Provide the (x, y) coordinate of the cell's center where the given text is located.  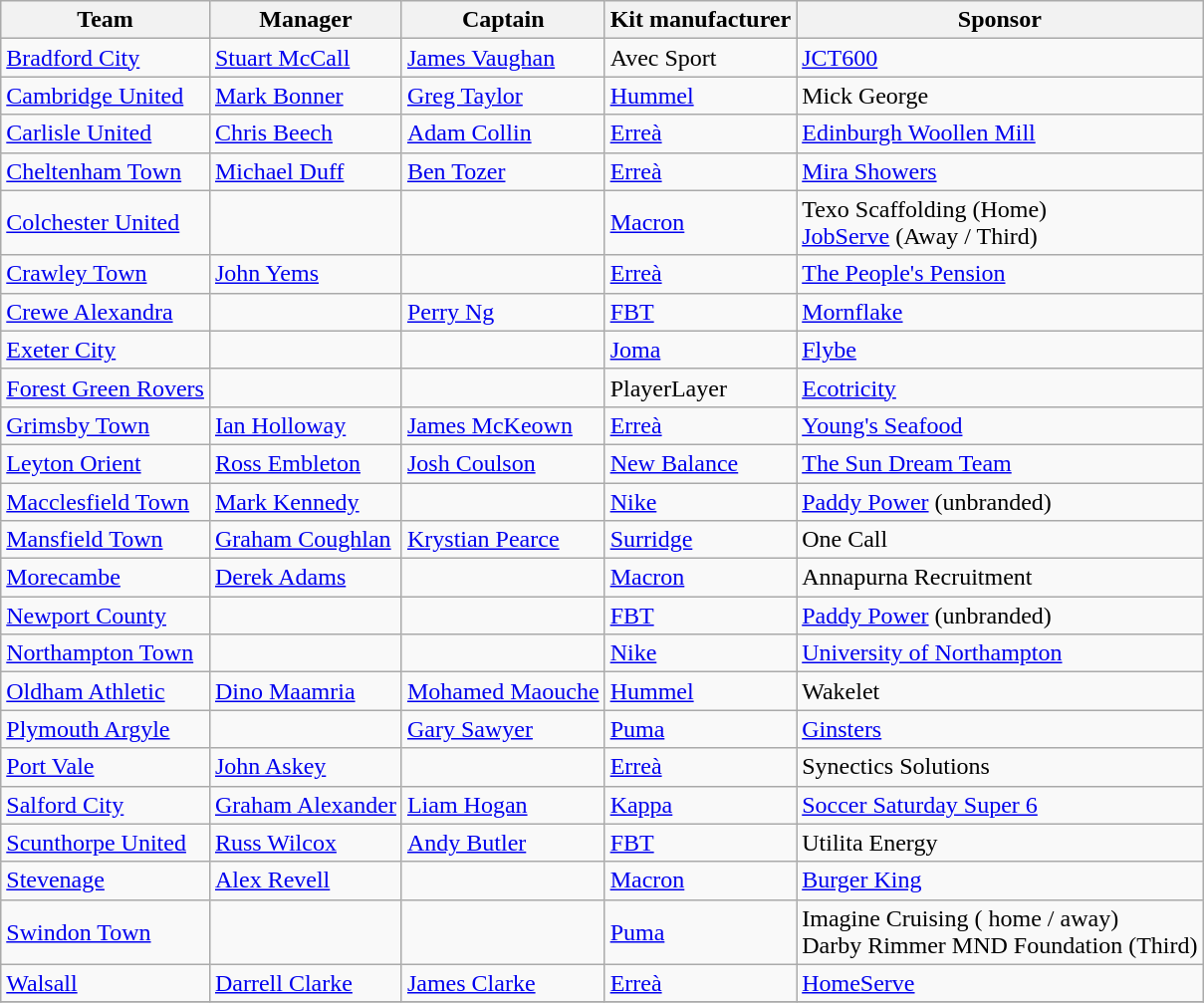
Ian Holloway (305, 425)
Ginsters (1000, 729)
Stevenage (106, 880)
Alex Revell (305, 880)
Synectics Solutions (1000, 767)
Krystian Pearce (503, 540)
Mira Showers (1000, 171)
Mark Bonner (305, 96)
Dino Maamria (305, 691)
HomeServe (1000, 983)
Young's Seafood (1000, 425)
Kit manufacturer (701, 20)
Mornflake (1000, 312)
Michael Duff (305, 171)
Adam Collin (503, 133)
The People's Pension (1000, 274)
Burger King (1000, 880)
Team (106, 20)
Avec Sport (701, 58)
Utilita Energy (1000, 843)
Cheltenham Town (106, 171)
Manager (305, 20)
Ross Embleton (305, 463)
Derek Adams (305, 578)
Kappa (701, 805)
Soccer Saturday Super 6 (1000, 805)
Greg Taylor (503, 96)
Ecotricity (1000, 387)
Crawley Town (106, 274)
Flybe (1000, 350)
Graham Coughlan (305, 540)
New Balance (701, 463)
Surridge (701, 540)
Northampton Town (106, 653)
Stuart McCall (305, 58)
Edinburgh Woollen Mill (1000, 133)
Colchester United (106, 223)
Andy Butler (503, 843)
Cambridge United (106, 96)
Josh Coulson (503, 463)
John Askey (305, 767)
Crewe Alexandra (106, 312)
Mohamed Maouche (503, 691)
Wakelet (1000, 691)
Forest Green Rovers (106, 387)
JCT600 (1000, 58)
Macclesfield Town (106, 501)
Mark Kennedy (305, 501)
John Yems (305, 274)
One Call (1000, 540)
Exeter City (106, 350)
James Vaughan (503, 58)
Leyton Orient (106, 463)
Mansfield Town (106, 540)
James McKeown (503, 425)
Ben Tozer (503, 171)
Newport County (106, 616)
Texo Scaffolding (Home)JobServe (Away / Third) (1000, 223)
James Clarke (503, 983)
Graham Alexander (305, 805)
Liam Hogan (503, 805)
Grimsby Town (106, 425)
Bradford City (106, 58)
Gary Sawyer (503, 729)
Carlisle United (106, 133)
Russ Wilcox (305, 843)
Annapurna Recruitment (1000, 578)
Imagine Cruising ( home / away)Darby Rimmer MND Foundation (Third) (1000, 932)
Sponsor (1000, 20)
Plymouth Argyle (106, 729)
Mick George (1000, 96)
The Sun Dream Team (1000, 463)
Chris Beech (305, 133)
Captain (503, 20)
Darrell Clarke (305, 983)
Oldham Athletic (106, 691)
Morecambe (106, 578)
Swindon Town (106, 932)
Port Vale (106, 767)
PlayerLayer (701, 387)
Walsall (106, 983)
Salford City (106, 805)
Scunthorpe United (106, 843)
Perry Ng (503, 312)
Joma (701, 350)
University of Northampton (1000, 653)
